Output the (x, y) coordinate of the center of the cell containing the given text.  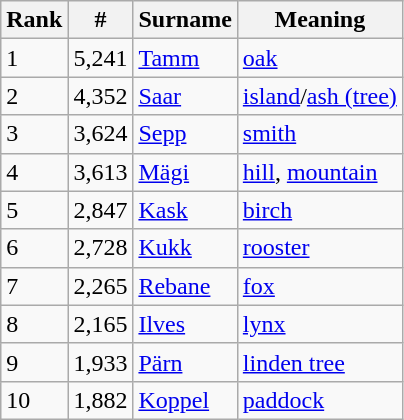
# (100, 20)
island/ash (tree) (320, 96)
birch (320, 210)
oak (320, 58)
3,613 (100, 172)
8 (34, 324)
10 (34, 400)
1 (34, 58)
4,352 (100, 96)
smith (320, 134)
5,241 (100, 58)
Rank (34, 20)
3 (34, 134)
1,882 (100, 400)
Sepp (185, 134)
hill, mountain (320, 172)
1,933 (100, 362)
paddock (320, 400)
fox (320, 286)
Mägi (185, 172)
2,165 (100, 324)
5 (34, 210)
Saar (185, 96)
Pärn (185, 362)
2,847 (100, 210)
9 (34, 362)
2,265 (100, 286)
6 (34, 248)
2,728 (100, 248)
Meaning (320, 20)
Surname (185, 20)
Ilves (185, 324)
7 (34, 286)
2 (34, 96)
Tamm (185, 58)
4 (34, 172)
Rebane (185, 286)
Koppel (185, 400)
Kukk (185, 248)
rooster (320, 248)
3,624 (100, 134)
linden tree (320, 362)
lynx (320, 324)
Kask (185, 210)
